Capture the cell that displays the provided text and extract its (X, Y) central coordinate. 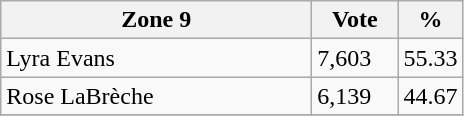
55.33 (430, 58)
44.67 (430, 96)
Lyra Evans (156, 58)
% (430, 20)
Zone 9 (156, 20)
6,139 (355, 96)
Vote (355, 20)
Rose LaBrèche (156, 96)
7,603 (355, 58)
